Extract the (X, Y) coordinate from the center of the cell holding the provided text.  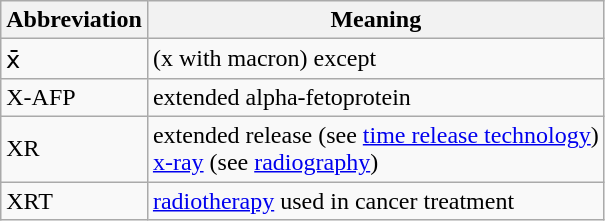
x̄ (74, 59)
radiotherapy used in cancer treatment (376, 201)
extended alpha-fetoprotein (376, 97)
XRT (74, 201)
(x with macron) except (376, 59)
Abbreviation (74, 20)
XR (74, 148)
extended release (see time release technology) x-ray (see radiography) (376, 148)
Meaning (376, 20)
X-AFP (74, 97)
